Extract the [X, Y] coordinate from the center of the cell holding the provided text.  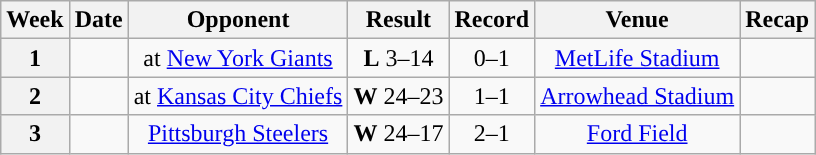
1 [35, 58]
Ford Field [638, 134]
Arrowhead Stadium [638, 96]
Opponent [238, 20]
0–1 [492, 58]
W 24–17 [398, 134]
Result [398, 20]
W 24–23 [398, 96]
Venue [638, 20]
3 [35, 134]
Week [35, 20]
Date [98, 20]
2–1 [492, 134]
Record [492, 20]
at Kansas City Chiefs [238, 96]
MetLife Stadium [638, 58]
Recap [778, 20]
Pittsburgh Steelers [238, 134]
at New York Giants [238, 58]
L 3–14 [398, 58]
2 [35, 96]
1–1 [492, 96]
